Provide the [X, Y] coordinate of the cell's center where the given text is located.  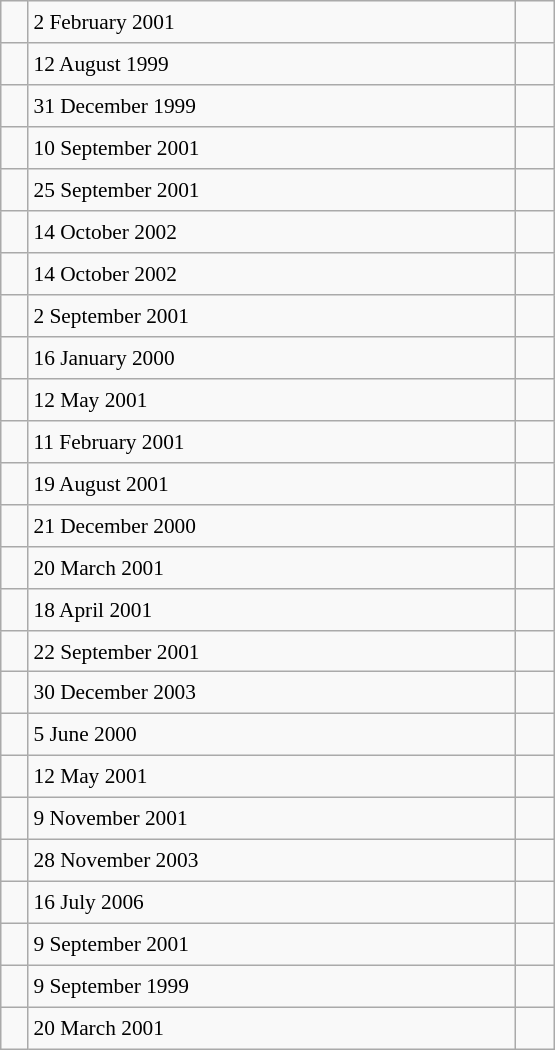
16 July 2006 [272, 903]
25 September 2001 [272, 190]
30 December 2003 [272, 693]
22 September 2001 [272, 651]
2 February 2001 [272, 22]
2 September 2001 [272, 316]
28 November 2003 [272, 861]
31 December 1999 [272, 106]
19 August 2001 [272, 483]
9 September 2001 [272, 945]
9 November 2001 [272, 819]
9 September 1999 [272, 986]
16 January 2000 [272, 358]
5 June 2000 [272, 735]
10 September 2001 [272, 148]
21 December 2000 [272, 525]
12 August 1999 [272, 64]
11 February 2001 [272, 441]
18 April 2001 [272, 609]
